Determine the (x, y) coordinate at the center of the cell enclosing the given text.  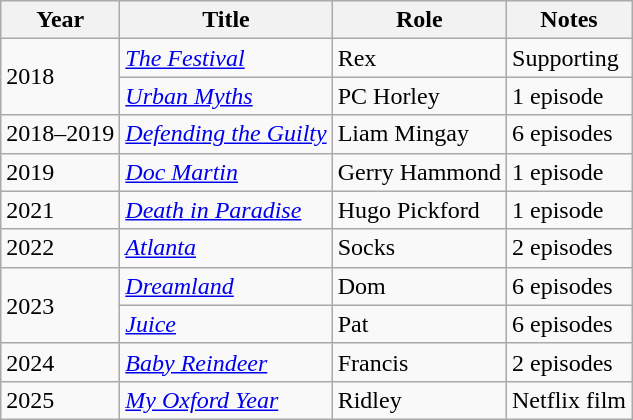
Liam Mingay (419, 134)
Gerry Hammond (419, 172)
PC Horley (419, 96)
Defending the Guilty (226, 134)
Hugo Pickford (419, 210)
Death in Paradise (226, 210)
2022 (60, 248)
2023 (60, 305)
2018–2019 (60, 134)
Atlanta (226, 248)
2025 (60, 400)
Dreamland (226, 286)
Netflix film (570, 400)
My Oxford Year (226, 400)
Supporting (570, 58)
Pat (419, 324)
2021 (60, 210)
Notes (570, 20)
Urban Myths (226, 96)
Baby Reindeer (226, 362)
Ridley (419, 400)
Francis (419, 362)
Rex (419, 58)
Year (60, 20)
Title (226, 20)
2019 (60, 172)
Doc Martin (226, 172)
Socks (419, 248)
2024 (60, 362)
2018 (60, 77)
Juice (226, 324)
The Festival (226, 58)
Role (419, 20)
Dom (419, 286)
